For the text-containing cell, return its midpoint in (X, Y) coordinate format. 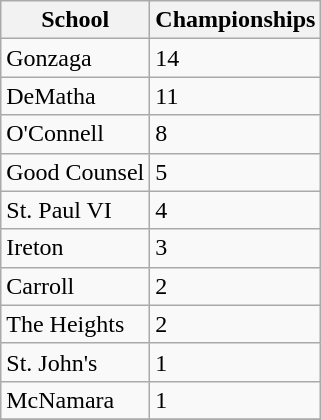
Carroll (76, 286)
5 (236, 172)
O'Connell (76, 134)
8 (236, 134)
14 (236, 58)
Ireton (76, 248)
Championships (236, 20)
St. Paul VI (76, 210)
DeMatha (76, 96)
3 (236, 248)
McNamara (76, 400)
School (76, 20)
Good Counsel (76, 172)
Gonzaga (76, 58)
4 (236, 210)
11 (236, 96)
The Heights (76, 324)
St. John's (76, 362)
